Detect which cell encompasses the target text, then output its [X, Y] center coordinate. 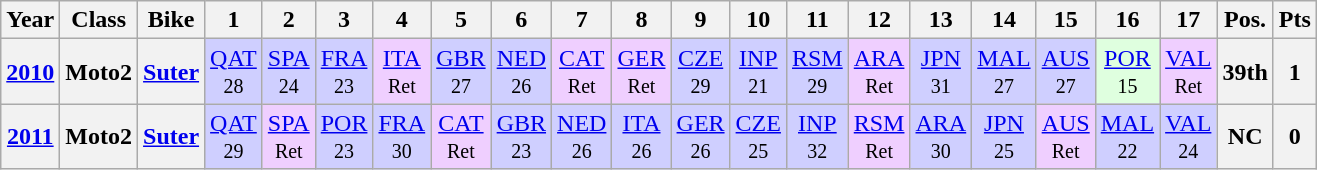
4 [402, 20]
AUSRet [1066, 136]
QAT29 [234, 136]
INP21 [758, 72]
Pts [1294, 20]
SPA24 [288, 72]
MAL27 [1004, 72]
14 [1004, 20]
11 [817, 20]
INP32 [817, 136]
RSMRet [879, 136]
0 [1294, 136]
GERRet [642, 72]
3 [344, 20]
Class [99, 20]
JPN31 [941, 72]
10 [758, 20]
Bike [172, 20]
VALRet [1188, 72]
15 [1066, 20]
7 [582, 20]
2011 [30, 136]
CZE25 [758, 136]
GBR23 [521, 136]
GBR27 [461, 72]
POR15 [1127, 72]
QAT28 [234, 72]
GER26 [700, 136]
NC [1245, 136]
AUS27 [1066, 72]
2 [288, 20]
5 [461, 20]
RSM29 [817, 72]
ARA30 [941, 136]
16 [1127, 20]
FRA30 [402, 136]
Pos. [1245, 20]
POR23 [344, 136]
2010 [30, 72]
MAL22 [1127, 136]
6 [521, 20]
SPARet [288, 136]
12 [879, 20]
Year [30, 20]
17 [1188, 20]
FRA23 [344, 72]
ITARet [402, 72]
8 [642, 20]
ITA26 [642, 136]
39th [1245, 72]
13 [941, 20]
JPN25 [1004, 136]
VAL24 [1188, 136]
9 [700, 20]
ARARet [879, 72]
CZE29 [700, 72]
